Find where the given text appears and provide that cell's center as (X, Y) coordinate. 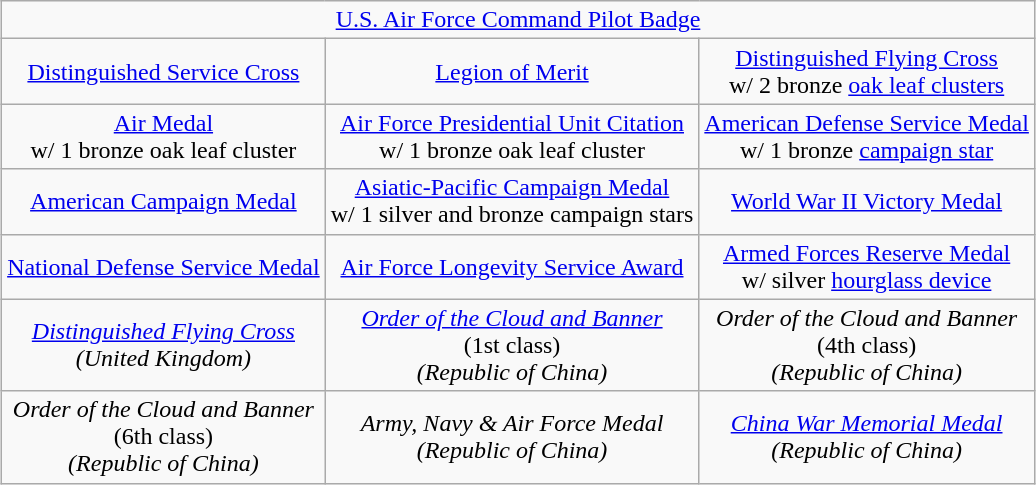
American Defense Service Medalw/ 1 bronze campaign star (867, 136)
Air Medalw/ 1 bronze oak leaf cluster (164, 136)
Asiatic-Pacific Campaign Medalw/ 1 silver and bronze campaign stars (512, 202)
National Defense Service Medal (164, 266)
Air Force Longevity Service Award (512, 266)
Order of the Cloud and Banner(4th class)(Republic of China) (867, 345)
Distinguished Service Cross (164, 72)
Legion of Merit (512, 72)
World War II Victory Medal (867, 202)
China War Memorial Medal(Republic of China) (867, 437)
U.S. Air Force Command Pilot Badge (518, 20)
Air Force Presidential Unit Citationw/ 1 bronze oak leaf cluster (512, 136)
Order of the Cloud and Banner(1st class)(Republic of China) (512, 345)
Distinguished Flying Cross(United Kingdom) (164, 345)
Army, Navy & Air Force Medal(Republic of China) (512, 437)
Order of the Cloud and Banner(6th class)(Republic of China) (164, 437)
Distinguished Flying Crossw/ 2 bronze oak leaf clusters (867, 72)
Armed Forces Reserve Medalw/ silver hourglass device (867, 266)
American Campaign Medal (164, 202)
